Return the [x, y] coordinate for the center point of the cell that contains the specified text.  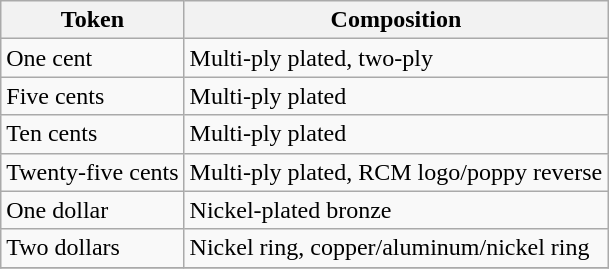
Token [92, 20]
Two dollars [92, 248]
Twenty-five cents [92, 172]
Nickel ring, copper/aluminum/nickel ring [396, 248]
Multi-ply plated, two-ply [396, 58]
One dollar [92, 210]
Five cents [92, 96]
Multi-ply plated, RCM logo/poppy reverse [396, 172]
Ten cents [92, 134]
Nickel-plated bronze [396, 210]
One cent [92, 58]
Composition [396, 20]
